Identify which cell holds the provided text, then report its [X, Y] central coordinate. 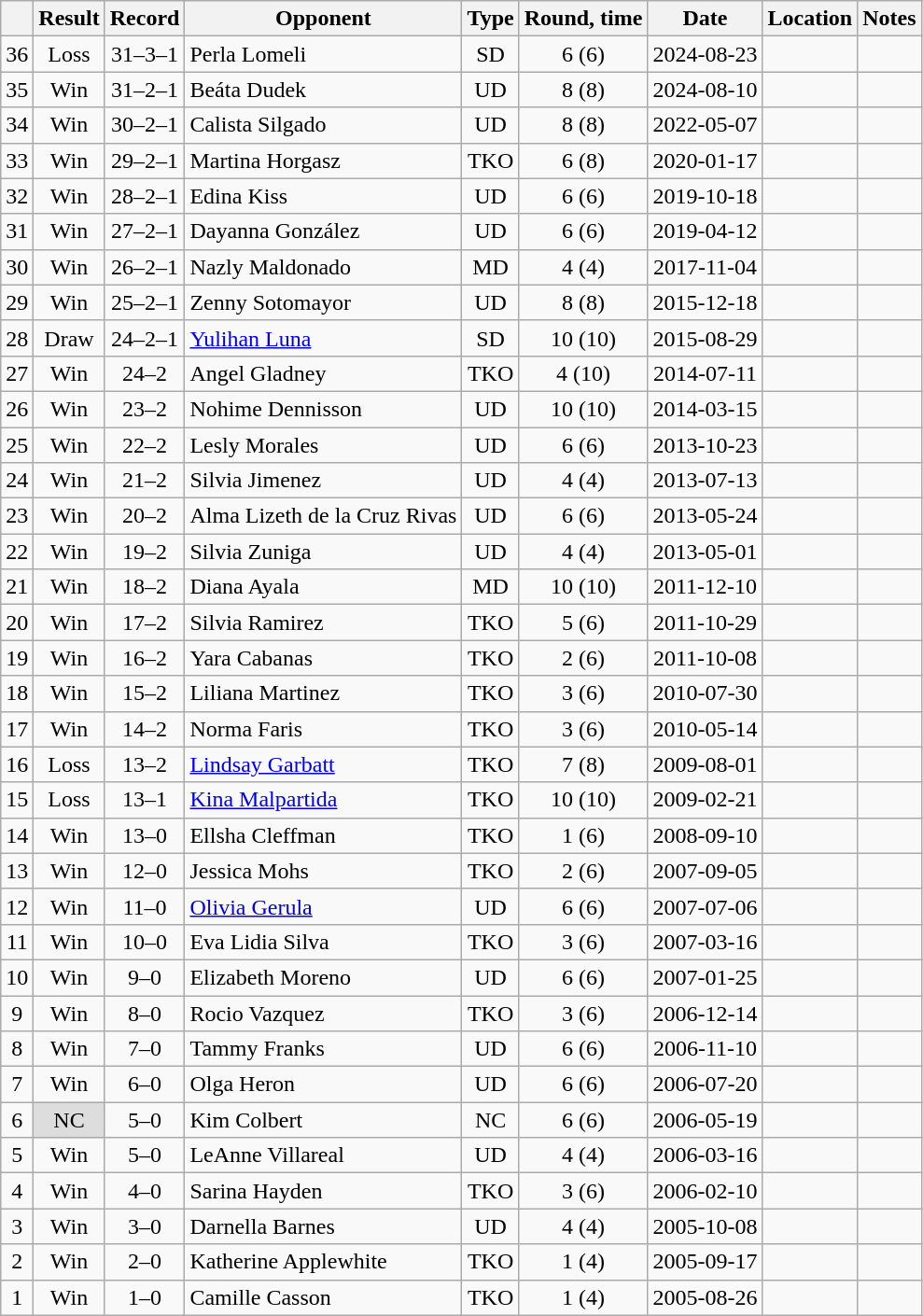
25–2–1 [145, 302]
28 [17, 338]
26–2–1 [145, 267]
Yulihan Luna [323, 338]
2007-09-05 [706, 871]
Zenny Sotomayor [323, 302]
10 [17, 977]
2006-11-10 [706, 1049]
20 [17, 623]
2006-05-19 [706, 1120]
21–2 [145, 481]
24 [17, 481]
Nohime Dennisson [323, 409]
Date [706, 19]
Alma Lizeth de la Cruz Rivas [323, 516]
12–0 [145, 871]
19–2 [145, 552]
Kim Colbert [323, 1120]
2020-01-17 [706, 161]
24–2 [145, 373]
Tammy Franks [323, 1049]
31 [17, 231]
2006-12-14 [706, 1013]
Dayanna González [323, 231]
2011-10-08 [706, 658]
2009-02-21 [706, 800]
18 [17, 693]
Draw [69, 338]
8–0 [145, 1013]
27 [17, 373]
4 (10) [583, 373]
2005-08-26 [706, 1297]
LeAnne Villareal [323, 1155]
13–2 [145, 764]
11–0 [145, 906]
2015-08-29 [706, 338]
2019-10-18 [706, 196]
25 [17, 445]
2010-05-14 [706, 729]
29 [17, 302]
Eva Lidia Silva [323, 942]
2019-04-12 [706, 231]
9–0 [145, 977]
34 [17, 125]
Sarina Hayden [323, 1191]
2006-07-20 [706, 1085]
2008-09-10 [706, 835]
2007-01-25 [706, 977]
Nazly Maldonado [323, 267]
Liliana Martinez [323, 693]
11 [17, 942]
2007-07-06 [706, 906]
17 [17, 729]
Type [491, 19]
Norma Faris [323, 729]
Olivia Gerula [323, 906]
20–2 [145, 516]
35 [17, 90]
Martina Horgasz [323, 161]
10–0 [145, 942]
2006-02-10 [706, 1191]
2024-08-10 [706, 90]
2022-05-07 [706, 125]
33 [17, 161]
Camille Casson [323, 1297]
2005-10-08 [706, 1226]
30 [17, 267]
Olga Heron [323, 1085]
Ellsha Cleffman [323, 835]
2015-12-18 [706, 302]
7–0 [145, 1049]
Darnella Barnes [323, 1226]
Beáta Dudek [323, 90]
Calista Silgado [323, 125]
21 [17, 587]
9 [17, 1013]
Result [69, 19]
12 [17, 906]
22 [17, 552]
Lindsay Garbatt [323, 764]
14–2 [145, 729]
Elizabeth Moreno [323, 977]
13–0 [145, 835]
28–2–1 [145, 196]
2013-07-13 [706, 481]
14 [17, 835]
2013-10-23 [706, 445]
8 [17, 1049]
Silvia Ramirez [323, 623]
2013-05-24 [706, 516]
Angel Gladney [323, 373]
23–2 [145, 409]
7 (8) [583, 764]
6 (8) [583, 161]
6–0 [145, 1085]
4 [17, 1191]
2013-05-01 [706, 552]
2011-10-29 [706, 623]
Rocio Vazquez [323, 1013]
2010-07-30 [706, 693]
Diana Ayala [323, 587]
17–2 [145, 623]
3 [17, 1226]
Silvia Jimenez [323, 481]
Jessica Mohs [323, 871]
Yara Cabanas [323, 658]
23 [17, 516]
1 [17, 1297]
2–0 [145, 1262]
2014-03-15 [706, 409]
29–2–1 [145, 161]
36 [17, 54]
Opponent [323, 19]
19 [17, 658]
2 [17, 1262]
Lesly Morales [323, 445]
32 [17, 196]
2017-11-04 [706, 267]
2024-08-23 [706, 54]
Round, time [583, 19]
Katherine Applewhite [323, 1262]
2011-12-10 [706, 587]
Kina Malpartida [323, 800]
27–2–1 [145, 231]
16–2 [145, 658]
2014-07-11 [706, 373]
30–2–1 [145, 125]
15 [17, 800]
Location [810, 19]
5 [17, 1155]
16 [17, 764]
13 [17, 871]
1–0 [145, 1297]
2005-09-17 [706, 1262]
Silvia Zuniga [323, 552]
2009-08-01 [706, 764]
22–2 [145, 445]
4–0 [145, 1191]
24–2–1 [145, 338]
18–2 [145, 587]
6 [17, 1120]
Record [145, 19]
2006-03-16 [706, 1155]
31–3–1 [145, 54]
3–0 [145, 1226]
2007-03-16 [706, 942]
13–1 [145, 800]
1 (6) [583, 835]
Perla Lomeli [323, 54]
31–2–1 [145, 90]
7 [17, 1085]
Notes [889, 19]
15–2 [145, 693]
26 [17, 409]
5 (6) [583, 623]
Edina Kiss [323, 196]
